Return [X, Y] of the center of cell containing provided text 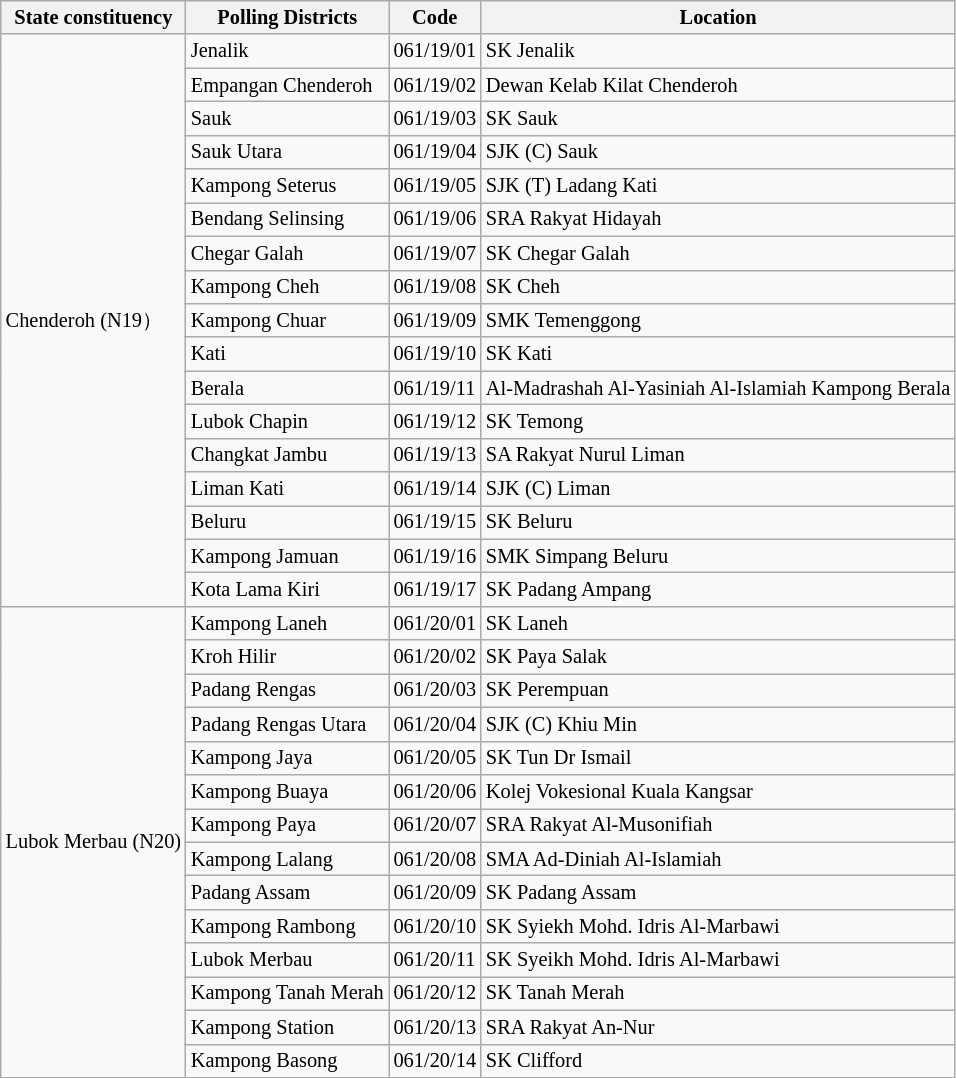
Polling Districts [288, 17]
Kampong Jamuan [288, 556]
SK Paya Salak [718, 657]
SK Padang Ampang [718, 589]
Chegar Galah [288, 253]
061/20/10 [435, 926]
Kampong Lalang [288, 859]
SJK (C) Liman [718, 489]
Padang Rengas Utara [288, 724]
061/19/12 [435, 421]
Kati [288, 354]
061/19/13 [435, 455]
SK Clifford [718, 1061]
Jenalik [288, 51]
SMA Ad-Diniah Al-Islamiah [718, 859]
Kampong Cheh [288, 287]
Changkat Jambu [288, 455]
061/20/01 [435, 623]
Lubok Chapin [288, 421]
SK Kati [718, 354]
Kampong Rambong [288, 926]
SJK (C) Khiu Min [718, 724]
061/19/01 [435, 51]
Kampong Buaya [288, 791]
SK Sauk [718, 118]
Bendang Selinsing [288, 219]
SK Laneh [718, 623]
SK Tun Dr Ismail [718, 758]
Kampong Paya [288, 825]
061/20/12 [435, 993]
061/20/08 [435, 859]
Berala [288, 388]
061/19/07 [435, 253]
SMK Temenggong [718, 320]
061/19/03 [435, 118]
SK Cheh [718, 287]
061/20/13 [435, 1027]
SMK Simpang Beluru [718, 556]
SRA Rakyat Al-Musonifiah [718, 825]
061/20/04 [435, 724]
Al-Madrashah Al-Yasiniah Al-Islamiah Kampong Berala [718, 388]
SK Beluru [718, 522]
SK Syiekh Mohd. Idris Al-Marbawi [718, 926]
Beluru [288, 522]
Kampong Chuar [288, 320]
Kampong Basong [288, 1061]
061/19/08 [435, 287]
State constituency [94, 17]
Padang Rengas [288, 690]
Lubok Merbau (N20) [94, 842]
Padang Assam [288, 892]
SK Perempuan [718, 690]
Kroh Hilir [288, 657]
SRA Rakyat An-Nur [718, 1027]
061/20/06 [435, 791]
Empangan Chenderoh [288, 85]
061/19/14 [435, 489]
SA Rakyat Nurul Liman [718, 455]
061/20/07 [435, 825]
Code [435, 17]
061/19/02 [435, 85]
061/19/09 [435, 320]
Kampong Tanah Merah [288, 993]
061/20/03 [435, 690]
SJK (C) Sauk [718, 152]
Lubok Merbau [288, 960]
Location [718, 17]
SK Tanah Merah [718, 993]
061/20/14 [435, 1061]
061/19/17 [435, 589]
SK Chegar Galah [718, 253]
SK Syeikh Mohd. Idris Al-Marbawi [718, 960]
061/20/05 [435, 758]
Liman Kati [288, 489]
061/19/15 [435, 522]
061/19/16 [435, 556]
Kolej Vokesional Kuala Kangsar [718, 791]
061/20/02 [435, 657]
Kota Lama Kiri [288, 589]
Chenderoh (N19） [94, 320]
Kampong Laneh [288, 623]
SK Padang Assam [718, 892]
061/20/09 [435, 892]
061/19/05 [435, 186]
Kampong Jaya [288, 758]
Kampong Seterus [288, 186]
SRA Rakyat Hidayah [718, 219]
SK Temong [718, 421]
061/19/10 [435, 354]
061/19/04 [435, 152]
SJK (T) Ladang Kati [718, 186]
061/20/11 [435, 960]
061/19/06 [435, 219]
SK Jenalik [718, 51]
Sauk [288, 118]
Dewan Kelab Kilat Chenderoh [718, 85]
Sauk Utara [288, 152]
Kampong Station [288, 1027]
061/19/11 [435, 388]
